Output the [x, y] coordinate of the center of the cell containing the given text.  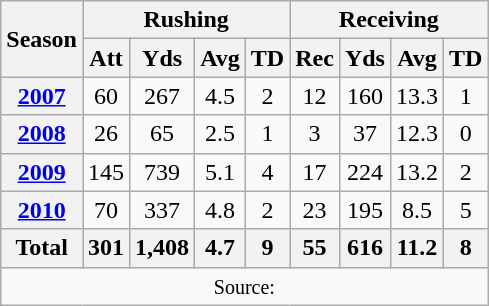
337 [162, 210]
4.5 [220, 96]
267 [162, 96]
4.8 [220, 210]
8 [466, 248]
Rushing [186, 20]
145 [106, 172]
195 [364, 210]
13.3 [416, 96]
11.2 [416, 248]
Receiving [389, 20]
Total [42, 248]
60 [106, 96]
12.3 [416, 134]
3 [315, 134]
55 [315, 248]
37 [364, 134]
9 [267, 248]
739 [162, 172]
17 [315, 172]
5 [466, 210]
13.2 [416, 172]
Rec [315, 58]
160 [364, 96]
5.1 [220, 172]
224 [364, 172]
Season [42, 39]
65 [162, 134]
616 [364, 248]
0 [466, 134]
2007 [42, 96]
4 [267, 172]
301 [106, 248]
4.7 [220, 248]
2.5 [220, 134]
1,408 [162, 248]
2009 [42, 172]
70 [106, 210]
8.5 [416, 210]
2008 [42, 134]
Att [106, 58]
Source: [244, 286]
12 [315, 96]
2010 [42, 210]
26 [106, 134]
23 [315, 210]
